Search for the cell housing the specified text and yield its (x, y) center coordinate. 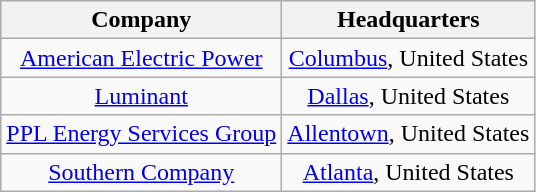
Atlanta, United States (408, 172)
Allentown, United States (408, 134)
Luminant (142, 96)
Company (142, 20)
Southern Company (142, 172)
Headquarters (408, 20)
PPL Energy Services Group (142, 134)
American Electric Power (142, 58)
Dallas, United States (408, 96)
Columbus, United States (408, 58)
